Return the (x, y) coordinate for the center point of the cell that contains the specified text.  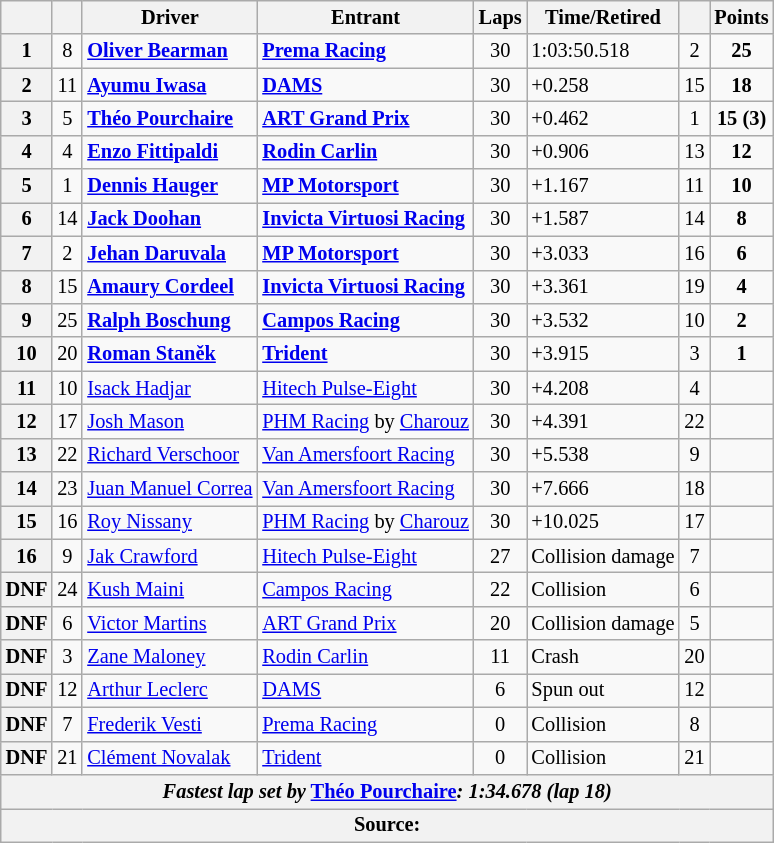
Isack Hadjar (170, 388)
Clément Novalak (170, 758)
Arthur Leclerc (170, 690)
1:03:50.518 (604, 51)
Roman Staněk (170, 354)
Juan Manuel Correa (170, 489)
24 (67, 589)
Jack Doohan (170, 219)
+7.666 (604, 489)
Zane Maloney (170, 657)
+10.025 (604, 522)
+3.532 (604, 320)
+4.391 (604, 421)
19 (694, 287)
+3.915 (604, 354)
Spun out (604, 690)
Oliver Bearman (170, 51)
Time/Retired (604, 17)
Ralph Boschung (170, 320)
Enzo Fittipaldi (170, 152)
+0.258 (604, 85)
Source: (388, 825)
Victor Martins (170, 623)
+5.538 (604, 455)
Richard Verschoor (170, 455)
+1.167 (604, 186)
+3.361 (604, 287)
Fastest lap set by Théo Pourchaire: 1:34.678 (lap 18) (388, 791)
+4.208 (604, 388)
Jak Crawford (170, 556)
Amaury Cordeel (170, 287)
15 (3) (742, 118)
23 (67, 489)
Points (742, 17)
Crash (604, 657)
Kush Maini (170, 589)
Josh Mason (170, 421)
Entrant (365, 17)
Ayumu Iwasa (170, 85)
+0.906 (604, 152)
+3.033 (604, 253)
+0.462 (604, 118)
Théo Pourchaire (170, 118)
Dennis Hauger (170, 186)
Driver (170, 17)
27 (500, 556)
Frederik Vesti (170, 724)
Roy Nissany (170, 522)
Jehan Daruvala (170, 253)
+1.587 (604, 219)
Laps (500, 17)
